Determine the (x, y) coordinate at the center of the cell enclosing the given text.  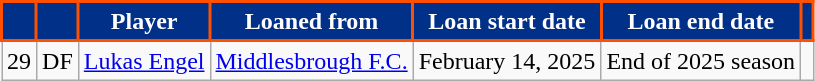
Loan end date (701, 22)
End of 2025 season (701, 60)
Loan start date (507, 22)
Lukas Engel (144, 60)
Middlesbrough F.C. (312, 60)
29 (20, 60)
DF (58, 60)
Player (144, 22)
Loaned from (312, 22)
February 14, 2025 (507, 60)
